Scan for the cell matching the given text and deliver its [x, y] coordinate at center. 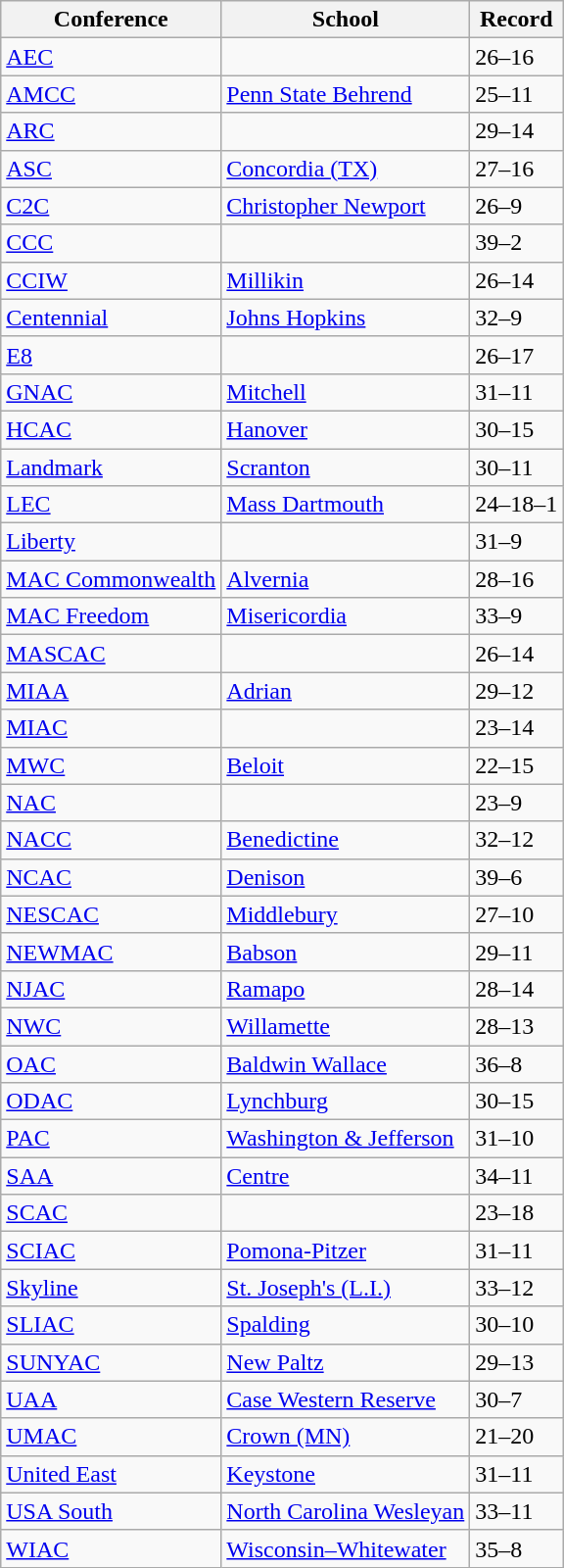
25–11 [517, 94]
33–9 [517, 616]
26–9 [517, 206]
United East [112, 1474]
Conference [112, 20]
32–12 [517, 840]
CCIW [112, 280]
39–2 [517, 243]
34–11 [517, 1176]
31–9 [517, 542]
29–12 [517, 691]
SCIAC [112, 1250]
28–13 [517, 1026]
Lynchburg [346, 1102]
Alvernia [346, 579]
E8 [112, 355]
NESCAC [112, 914]
NACC [112, 840]
Adrian [346, 691]
22–15 [517, 765]
SLIAC [112, 1325]
MASCAC [112, 654]
28–16 [517, 579]
Penn State Behrend [346, 94]
SCAC [112, 1213]
Baldwin Wallace [346, 1063]
AMCC [112, 94]
NAC [112, 803]
39–6 [517, 877]
Johns Hopkins [346, 318]
Record [517, 20]
NCAC [112, 877]
Centennial [112, 318]
SAA [112, 1176]
23–14 [517, 728]
33–12 [517, 1288]
USA South [112, 1511]
24–18–1 [517, 505]
UAA [112, 1399]
Case Western Reserve [346, 1399]
C2C [112, 206]
Wisconsin–Whitewater [346, 1548]
Centre [346, 1176]
MIAC [112, 728]
26–16 [517, 57]
28–14 [517, 989]
Beloit [346, 765]
36–8 [517, 1063]
NEWMAC [112, 952]
Pomona-Pitzer [346, 1250]
35–8 [517, 1548]
30–11 [517, 467]
Liberty [112, 542]
Willamette [346, 1026]
23–18 [517, 1213]
MAC Freedom [112, 616]
27–10 [517, 914]
Benedictine [346, 840]
St. Joseph's (L.I.) [346, 1288]
21–20 [517, 1437]
29–14 [517, 131]
27–16 [517, 169]
New Paltz [346, 1362]
ODAC [112, 1102]
Mass Dartmouth [346, 505]
Mitchell [346, 392]
Crown (MN) [346, 1437]
Spalding [346, 1325]
Concordia (TX) [346, 169]
Keystone [346, 1474]
30–7 [517, 1399]
23–9 [517, 803]
Skyline [112, 1288]
Christopher Newport [346, 206]
32–9 [517, 318]
31–10 [517, 1139]
Landmark [112, 467]
MAC Commonwealth [112, 579]
Misericordia [346, 616]
Ramapo [346, 989]
29–11 [517, 952]
LEC [112, 505]
26–17 [517, 355]
30–10 [517, 1325]
Middlebury [346, 914]
Millikin [346, 280]
UMAC [112, 1437]
WIAC [112, 1548]
Denison [346, 877]
CCC [112, 243]
MIAA [112, 691]
29–13 [517, 1362]
ASC [112, 169]
NJAC [112, 989]
HCAC [112, 429]
Washington & Jefferson [346, 1139]
33–11 [517, 1511]
NWC [112, 1026]
PAC [112, 1139]
SUNYAC [112, 1362]
Scranton [346, 467]
North Carolina Wesleyan [346, 1511]
AEC [112, 57]
OAC [112, 1063]
Babson [346, 952]
GNAC [112, 392]
ARC [112, 131]
School [346, 20]
Hanover [346, 429]
MWC [112, 765]
